Locate the cell with the specified text and output its (x, y) center coordinate. 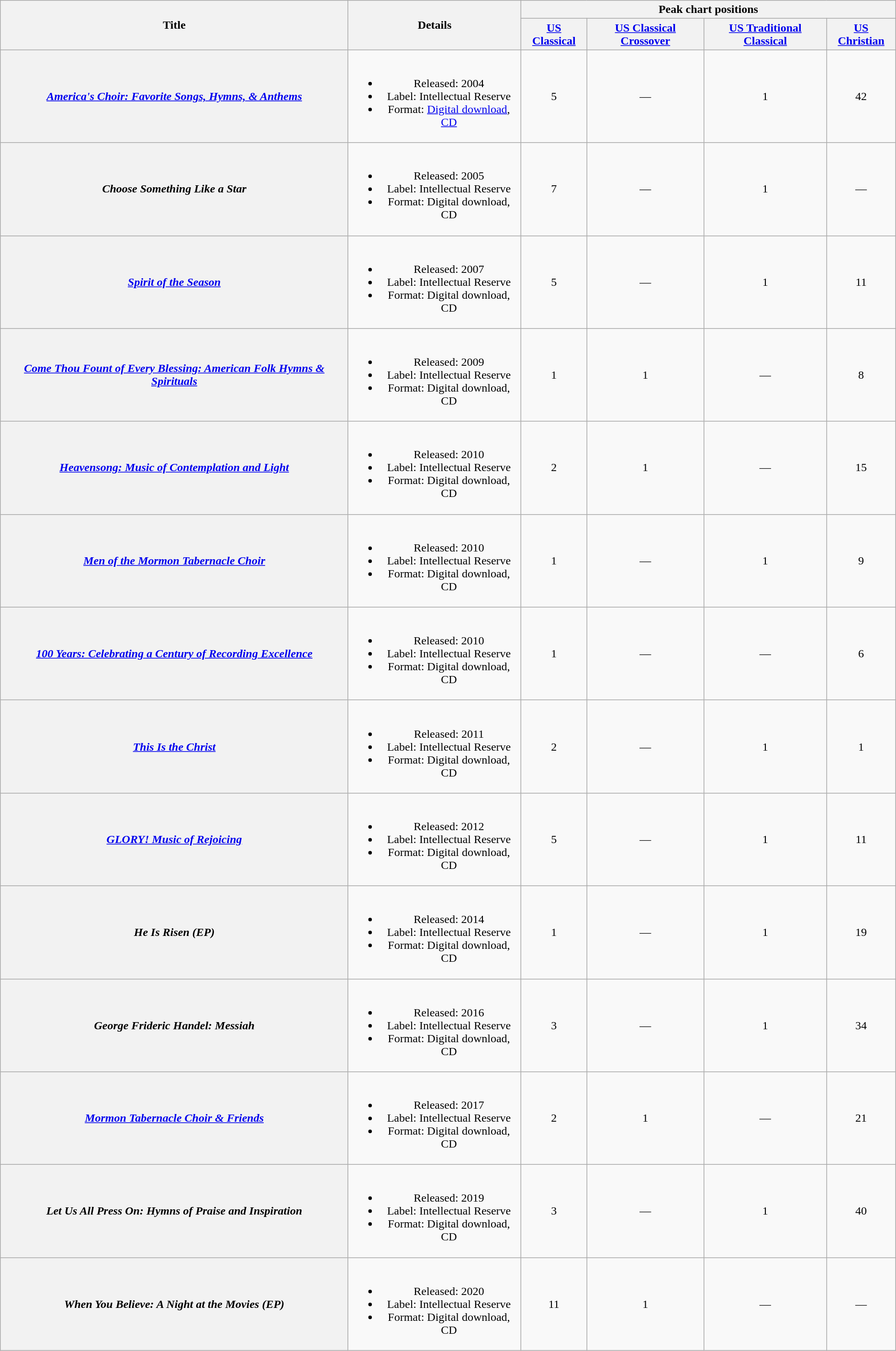
6 (861, 653)
Released: 2005Label: Intellectual ReserveFormat: Digital download, CD (435, 189)
Released: 2012Label: Intellectual ReserveFormat: Digital download, CD (435, 839)
Released: 2016Label: Intellectual ReserveFormat: Digital download, CD (435, 1025)
42 (861, 96)
Details (435, 25)
Come Thou Fount of Every Blessing: American Folk Hymns & Spirituals (174, 375)
34 (861, 1025)
Released: 2020Label: Intellectual ReserveFormat: Digital download, CD (435, 1304)
Heavensong: Music of Contemplation and Light (174, 468)
Men of the Mormon Tabernacle Choir (174, 561)
Title (174, 25)
19 (861, 932)
US Classical (554, 34)
40 (861, 1211)
Released: 2007Label: Intellectual ReserveFormat: Digital download, CD (435, 282)
US Classical Crossover (645, 34)
US Christian (861, 34)
George Frideric Handel: Messiah (174, 1025)
When You Believe: A Night at the Movies (EP) (174, 1304)
US Traditional Classical (765, 34)
America's Choir: Favorite Songs, Hymns, & Anthems (174, 96)
Spirit of the Season (174, 282)
He Is Risen (EP) (174, 932)
7 (554, 189)
Released: 2004Label: Intellectual ReserveFormat: Digital download, CD (435, 96)
Mormon Tabernacle Choir & Friends (174, 1118)
Choose Something Like a Star (174, 189)
Peak chart positions (708, 10)
Released: 2009Label: Intellectual ReserveFormat: Digital download, CD (435, 375)
Released: 2017Label: Intellectual ReserveFormat: Digital download, CD (435, 1118)
GLORY! Music of Rejoicing (174, 839)
This Is the Christ (174, 746)
9 (861, 561)
100 Years: Celebrating a Century of Recording Excellence (174, 653)
Released: 2011Label: Intellectual ReserveFormat: Digital download, CD (435, 746)
Released: 2019Label: Intellectual ReserveFormat: Digital download, CD (435, 1211)
Released: 2014Label: Intellectual ReserveFormat: Digital download, CD (435, 932)
8 (861, 375)
15 (861, 468)
Let Us All Press On: Hymns of Praise and Inspiration (174, 1211)
21 (861, 1118)
